Extract the [X, Y] coordinate from the center of the cell holding the provided text.  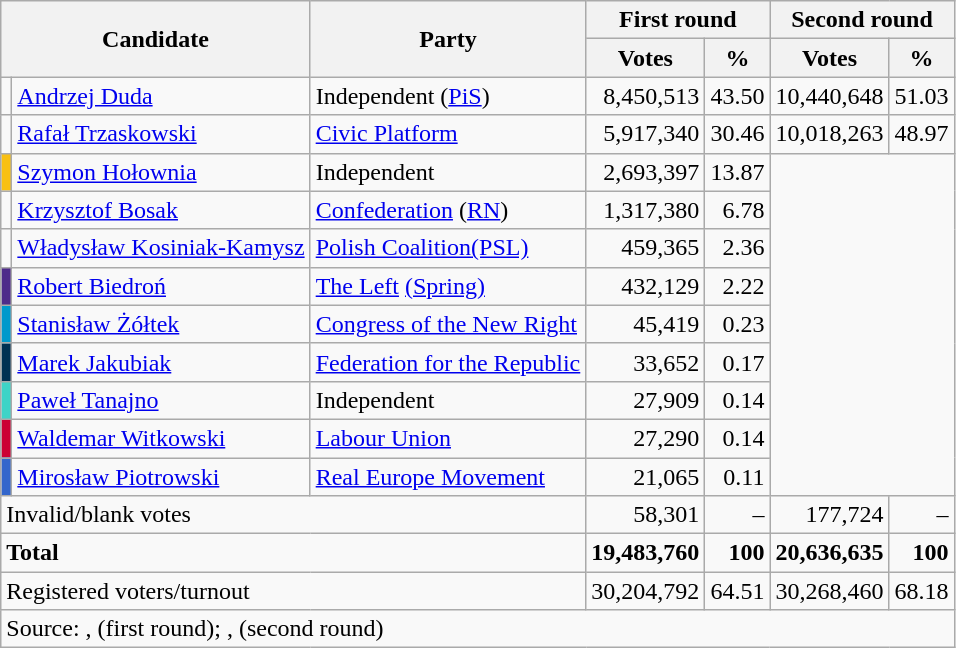
First round [678, 20]
30,268,460 [830, 591]
Civic Platform [448, 134]
Confederation (RN) [448, 210]
30,204,792 [646, 591]
Party [448, 39]
Stanisław Żółtek [161, 324]
13.87 [738, 172]
Szymon Hołownia [161, 172]
30.46 [738, 134]
10,440,648 [830, 96]
Invalid/blank votes [294, 515]
Rafał Trzaskowski [161, 134]
432,129 [646, 286]
2,693,397 [646, 172]
Krzysztof Bosak [161, 210]
0.17 [738, 362]
Second round [862, 20]
Independent (PiS) [448, 96]
Marek Jakubiak [161, 362]
Labour Union [448, 438]
Registered voters/turnout [294, 591]
27,909 [646, 400]
58,301 [646, 515]
45,419 [646, 324]
20,636,635 [830, 553]
Candidate [156, 39]
459,365 [646, 248]
Total [294, 553]
51.03 [922, 96]
Robert Biedroń [161, 286]
0.11 [738, 477]
Congress of the New Right [448, 324]
33,652 [646, 362]
48.97 [922, 134]
64.51 [738, 591]
177,724 [830, 515]
Paweł Tanajno [161, 400]
10,018,263 [830, 134]
68.18 [922, 591]
8,450,513 [646, 96]
19,483,760 [646, 553]
Waldemar Witkowski [161, 438]
5,917,340 [646, 134]
0.23 [738, 324]
43.50 [738, 96]
Władysław Kosiniak-Kamysz [161, 248]
6.78 [738, 210]
2.36 [738, 248]
1,317,380 [646, 210]
2.22 [738, 286]
Source: , (first round); , (second round) [478, 629]
Federation for the Republic [448, 362]
Real Europe Movement [448, 477]
21,065 [646, 477]
Mirosław Piotrowski [161, 477]
27,290 [646, 438]
Andrzej Duda [161, 96]
Polish Coalition(PSL) [448, 248]
The Left (Spring) [448, 286]
